Determine the [x, y] coordinate at the center of the cell enclosing the given text.  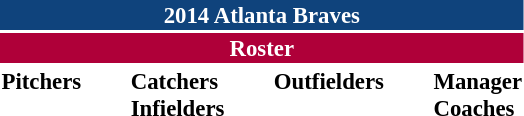
2014 Atlanta Braves [262, 15]
Roster [262, 48]
